Return [X, Y] of the center of cell containing provided text 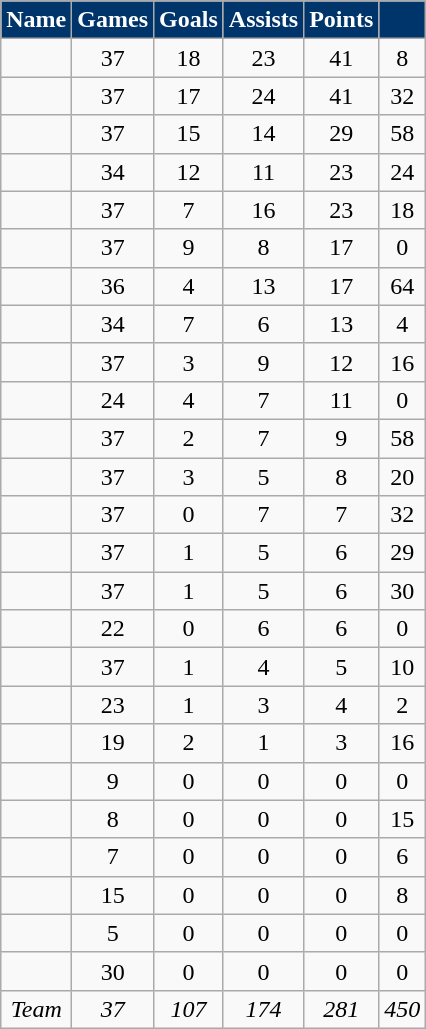
20 [402, 477]
Team [36, 1009]
Assists [263, 20]
22 [113, 629]
450 [402, 1009]
36 [113, 286]
10 [402, 667]
174 [263, 1009]
14 [263, 134]
Goals [189, 20]
Name [36, 20]
107 [189, 1009]
64 [402, 286]
281 [342, 1009]
19 [113, 743]
Points [342, 20]
Games [113, 20]
